Return [X, Y] of the center of cell containing provided text 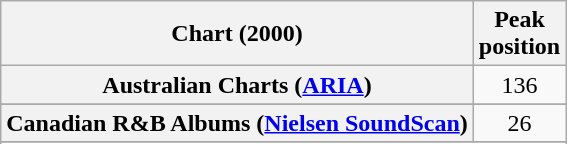
26 [519, 123]
Australian Charts (ARIA) [238, 85]
Peakposition [519, 34]
136 [519, 85]
Canadian R&B Albums (Nielsen SoundScan) [238, 123]
Chart (2000) [238, 34]
